Identify which cell holds the provided text, then report its [x, y] central coordinate. 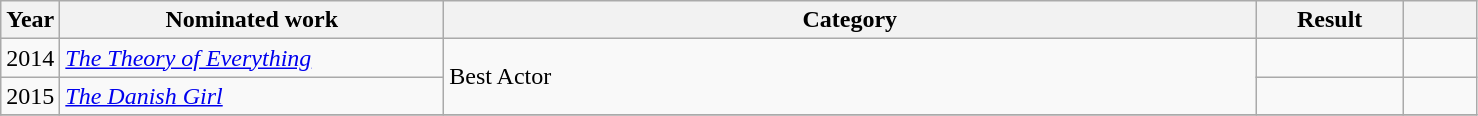
2015 [30, 96]
Best Actor [850, 77]
Nominated work [252, 20]
2014 [30, 58]
Year [30, 20]
The Danish Girl [252, 96]
Category [850, 20]
Result [1330, 20]
The Theory of Everything [252, 58]
